For the text-containing cell, return its midpoint in (X, Y) coordinate format. 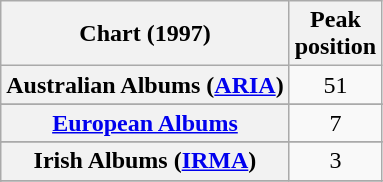
Chart (1997) (145, 34)
Irish Albums (IRMA) (145, 161)
51 (335, 85)
Peakposition (335, 34)
7 (335, 123)
3 (335, 161)
European Albums (145, 123)
Australian Albums (ARIA) (145, 85)
